Pinpoint the cell where the given text exists, returning its [x, y] midpoint coordinate. 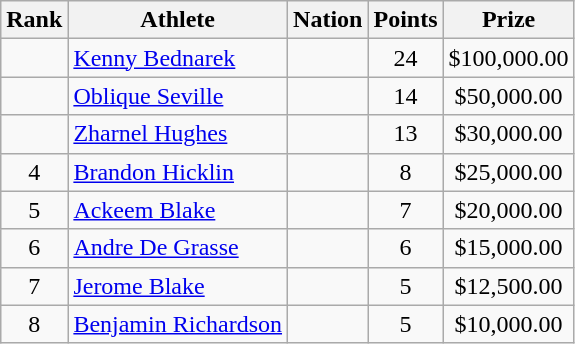
Zharnel Hughes [178, 134]
Benjamin Richardson [178, 324]
4 [34, 172]
Rank [34, 20]
$25,000.00 [508, 172]
$50,000.00 [508, 96]
$10,000.00 [508, 324]
Oblique Seville [178, 96]
Jerome Blake [178, 286]
14 [406, 96]
13 [406, 134]
Prize [508, 20]
$12,500.00 [508, 286]
Athlete [178, 20]
Points [406, 20]
Brandon Hicklin [178, 172]
$30,000.00 [508, 134]
Nation [328, 20]
$15,000.00 [508, 248]
$20,000.00 [508, 210]
Ackeem Blake [178, 210]
24 [406, 58]
Kenny Bednarek [178, 58]
$100,000.00 [508, 58]
Andre De Grasse [178, 248]
